Find where the given text appears and provide that cell's center as [X, Y] coordinate. 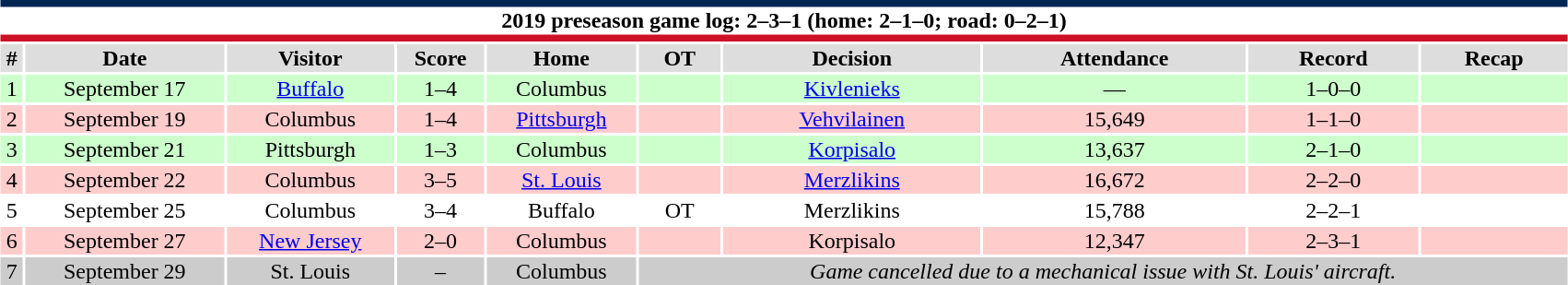
Record [1333, 58]
2 [12, 119]
Game cancelled due to a mechanical issue with St. Louis' aircraft. [1103, 271]
2–2–1 [1333, 210]
— [1115, 89]
Kivlenieks [851, 89]
2–0 [440, 241]
September 21 [125, 149]
15,649 [1115, 119]
2019 preseason game log: 2–3–1 (home: 2–1–0; road: 0–2–1) [784, 20]
3 [12, 149]
– [440, 271]
September 17 [125, 89]
Score [440, 58]
6 [12, 241]
2–1–0 [1333, 149]
Recap [1494, 58]
12,347 [1115, 241]
September 25 [125, 210]
New Jersey [310, 241]
7 [12, 271]
3–4 [440, 210]
Date [125, 58]
Visitor [310, 58]
Vehvilainen [851, 119]
1 [12, 89]
15,788 [1115, 210]
Attendance [1115, 58]
4 [12, 180]
16,672 [1115, 180]
2–3–1 [1333, 241]
September 27 [125, 241]
# [12, 58]
1–1–0 [1333, 119]
5 [12, 210]
3–5 [440, 180]
Decision [851, 58]
13,637 [1115, 149]
1–0–0 [1333, 89]
September 22 [125, 180]
September 29 [125, 271]
Home [562, 58]
1–3 [440, 149]
September 19 [125, 119]
2–2–0 [1333, 180]
